Output the [X, Y] coordinate of the center of the cell containing the given text.  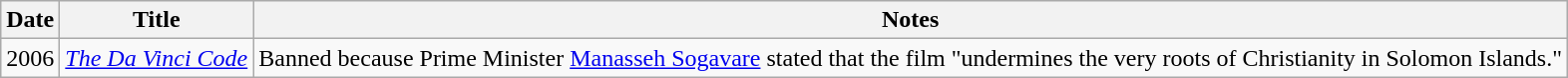
Date [30, 20]
The Da Vinci Code [157, 58]
Title [157, 20]
Notes [911, 20]
2006 [30, 58]
Banned because Prime Minister Manasseh Sogavare stated that the film "undermines the very roots of Christianity in Solomon Islands." [911, 58]
